Extract the [X, Y] coordinate from the center of the cell holding the provided text.  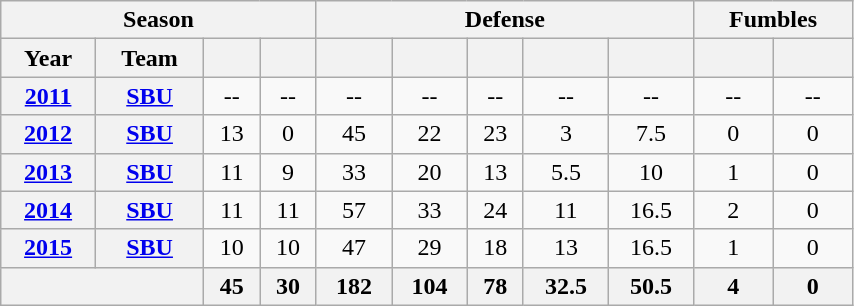
2013 [48, 172]
Year [48, 58]
4 [734, 286]
23 [495, 134]
2 [734, 210]
57 [354, 210]
78 [495, 286]
22 [430, 134]
Fumbles [774, 20]
47 [354, 248]
7.5 [650, 134]
24 [495, 210]
32.5 [566, 286]
9 [288, 172]
18 [495, 248]
Team [149, 58]
2014 [48, 210]
Defense [504, 20]
Season [158, 20]
182 [354, 286]
29 [430, 248]
2011 [48, 96]
2015 [48, 248]
5.5 [566, 172]
3 [566, 134]
104 [430, 286]
50.5 [650, 286]
30 [288, 286]
2012 [48, 134]
20 [430, 172]
